Provide the (x, y) coordinate of the cell's center where the given text is located.  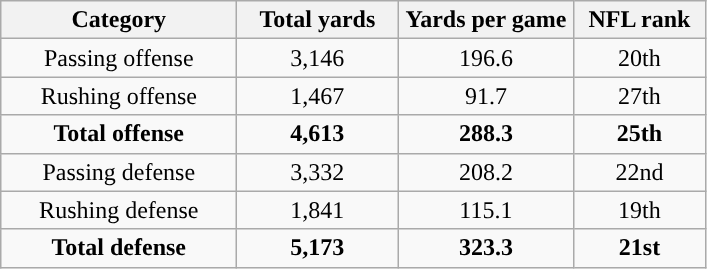
3,332 (318, 172)
20th (640, 58)
Total offense (119, 134)
323.3 (486, 248)
22nd (640, 172)
19th (640, 210)
Category (119, 20)
288.3 (486, 134)
3,146 (318, 58)
27th (640, 96)
115.1 (486, 210)
196.6 (486, 58)
Yards per game (486, 20)
Passing offense (119, 58)
91.7 (486, 96)
1,467 (318, 96)
Total yards (318, 20)
208.2 (486, 172)
NFL rank (640, 20)
Total defense (119, 248)
Rushing offense (119, 96)
Passing defense (119, 172)
Rushing defense (119, 210)
5,173 (318, 248)
21st (640, 248)
1,841 (318, 210)
4,613 (318, 134)
25th (640, 134)
